Capture the cell that displays the provided text and extract its [X, Y] central coordinate. 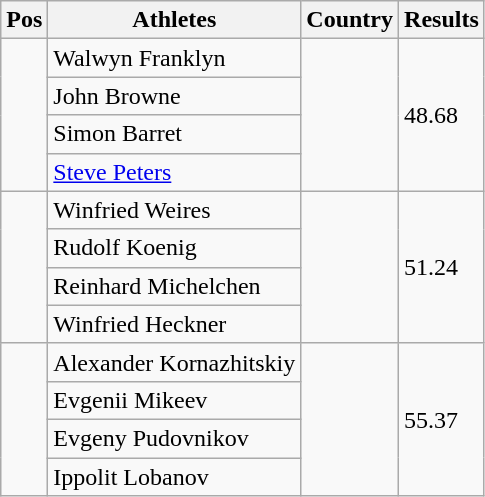
Simon Barret [174, 134]
Results [442, 20]
51.24 [442, 267]
55.37 [442, 419]
John Browne [174, 96]
Evgenii Mikeev [174, 400]
Alexander Kornazhitskiy [174, 362]
Reinhard Michelchen [174, 286]
Ippolit Lobanov [174, 477]
Rudolf Koenig [174, 248]
48.68 [442, 115]
Winfried Weires [174, 210]
Evgeny Pudovnikov [174, 438]
Walwyn Franklyn [174, 58]
Pos [24, 20]
Athletes [174, 20]
Winfried Heckner [174, 324]
Steve Peters [174, 172]
Country [350, 20]
